Identify which cell holds the provided text, then report its [X, Y] central coordinate. 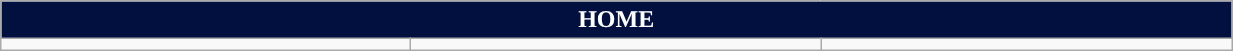
HOME [616, 20]
